Detect which cell encompasses the target text, then output its [x, y] center coordinate. 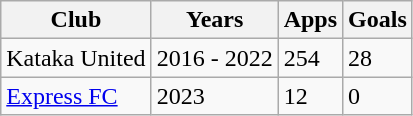
Apps [310, 20]
28 [378, 58]
2023 [214, 96]
Years [214, 20]
2016 - 2022 [214, 58]
Express FC [76, 96]
Goals [378, 20]
254 [310, 58]
Kataka United [76, 58]
Club [76, 20]
0 [378, 96]
12 [310, 96]
